Determine the (x, y) coordinate at the center of the cell enclosing the given text.  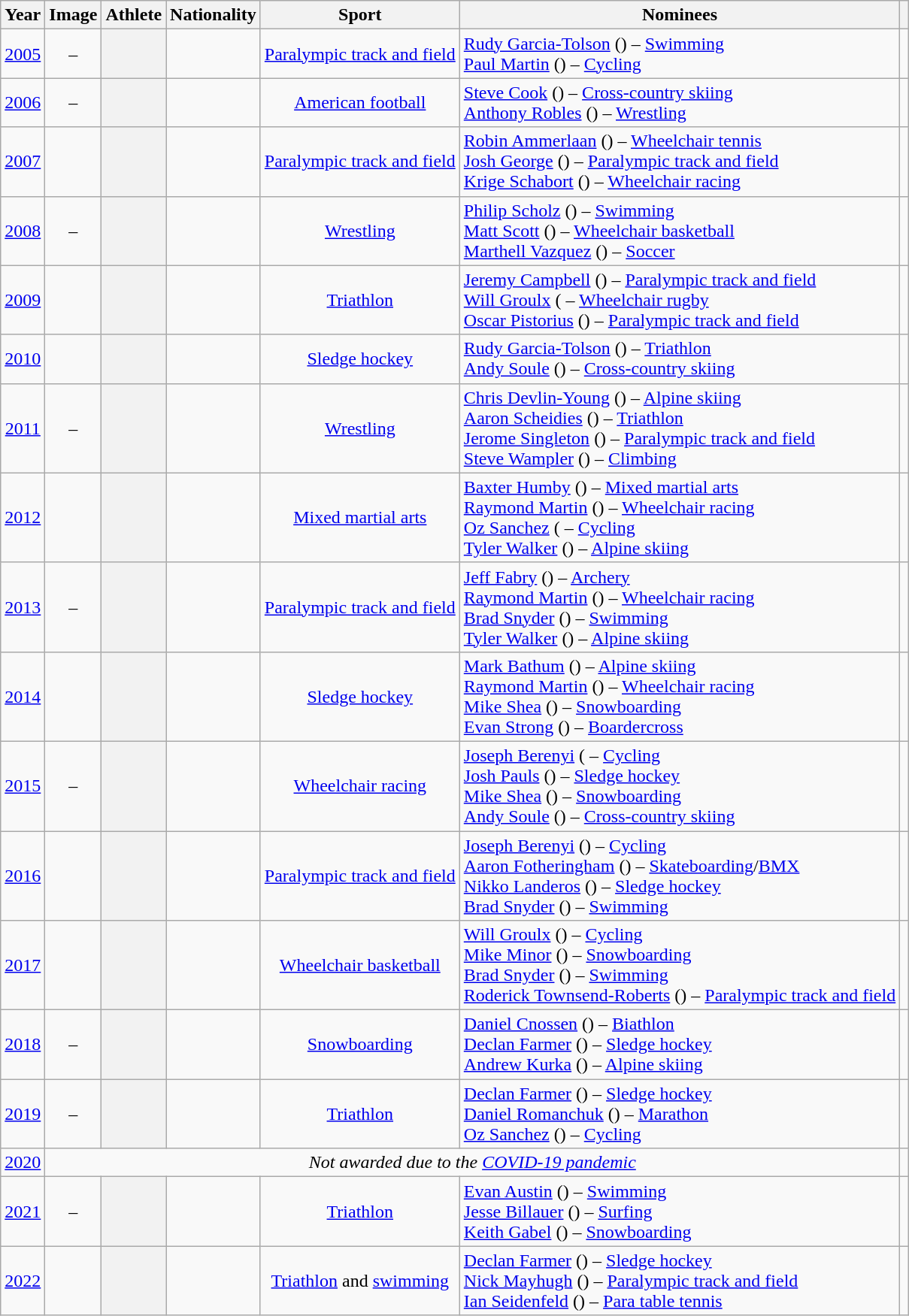
2021 (23, 1212)
Nominees (680, 15)
Year (23, 15)
2007 (23, 162)
2010 (23, 359)
2011 (23, 428)
2006 (23, 102)
Robin Ammerlaan () – Wheelchair tennisJosh George () – Paralympic track and fieldKrige Schabort () – Wheelchair racing (680, 162)
Triathlon and swimming (359, 1281)
2017 (23, 965)
Philip Scholz () – SwimmingMatt Scott () – Wheelchair basketballMarthell Vazquez () – Soccer (680, 231)
2020 (23, 1163)
Image (74, 15)
2005 (23, 54)
Wheelchair racing (359, 786)
2016 (23, 876)
Chris Devlin-Young () – Alpine skiingAaron Scheidies () – TriathlonJerome Singleton () – Paralympic track and fieldSteve Wampler () – Climbing (680, 428)
2015 (23, 786)
Will Groulx () – CyclingMike Minor () – SnowboardingBrad Snyder () – SwimmingRoderick Townsend-Roberts () – Paralympic track and field (680, 965)
Joseph Berenyi () – CyclingAaron Fotheringham () – Skateboarding/BMXNikko Landeros () – Sledge hockeyBrad Snyder () – Swimming (680, 876)
Rudy Garcia-Tolson () – SwimmingPaul Martin () – Cycling (680, 54)
2013 (23, 607)
Mixed martial arts (359, 517)
Sport (359, 15)
Jeremy Campbell () – Paralympic track and fieldWill Groulx ( – Wheelchair rugbyOscar Pistorius () – Paralympic track and field (680, 300)
Not awarded due to the COVID-19 pandemic (472, 1163)
Mark Bathum () – Alpine skiingRaymond Martin () – Wheelchair racingMike Shea () – SnowboardingEvan Strong () – Boardercross (680, 696)
2014 (23, 696)
Joseph Berenyi ( – CyclingJosh Pauls () – Sledge hockeyMike Shea () – SnowboardingAndy Soule () – Cross-country skiing (680, 786)
Rudy Garcia-Tolson () – TriathlonAndy Soule () – Cross-country skiing (680, 359)
2019 (23, 1114)
2018 (23, 1045)
Daniel Cnossen () – BiathlonDeclan Farmer () – Sledge hockeyAndrew Kurka () – Alpine skiing (680, 1045)
American football (359, 102)
2009 (23, 300)
2022 (23, 1281)
Athlete (134, 15)
2008 (23, 231)
Jeff Fabry () – ArcheryRaymond Martin () – Wheelchair racingBrad Snyder () – SwimmingTyler Walker () – Alpine skiing (680, 607)
Snowboarding (359, 1045)
Evan Austin () – SwimmingJesse Billauer () – SurfingKeith Gabel () – Snowboarding (680, 1212)
Steve Cook () – Cross-country skiingAnthony Robles () – Wrestling (680, 102)
Baxter Humby () – Mixed martial artsRaymond Martin () – Wheelchair racingOz Sanchez ( – CyclingTyler Walker () – Alpine skiing (680, 517)
Wheelchair basketball (359, 965)
2012 (23, 517)
Nationality (214, 15)
Declan Farmer () – Sledge hockeyNick Mayhugh () – Paralympic track and fieldIan Seidenfeld () – Para table tennis (680, 1281)
Declan Farmer () – Sledge hockeyDaniel Romanchuk () – MarathonOz Sanchez () – Cycling (680, 1114)
